Output the [x, y] coordinate of the center of the cell containing the given text.  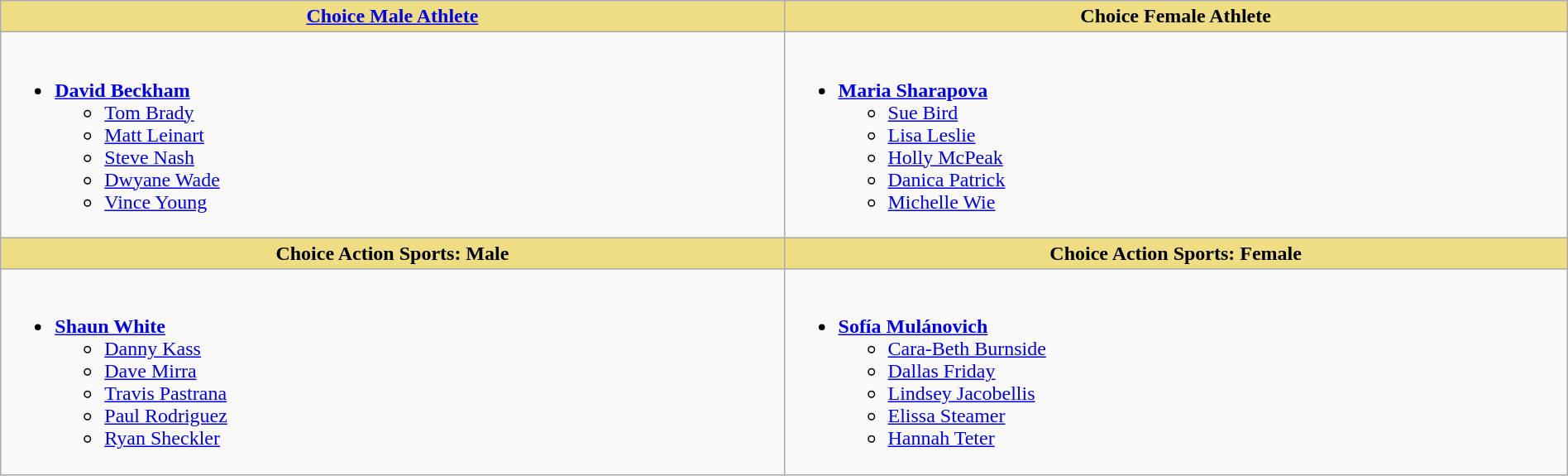
Choice Female Athlete [1176, 17]
Choice Male Athlete [392, 17]
Maria SharapovaSue BirdLisa LeslieHolly McPeakDanica PatrickMichelle Wie [1176, 135]
Choice Action Sports: Female [1176, 253]
Sofía MulánovichCara-Beth BurnsideDallas FridayLindsey JacobellisElissa SteamerHannah Teter [1176, 372]
Choice Action Sports: Male [392, 253]
David BeckhamTom BradyMatt LeinartSteve NashDwyane WadeVince Young [392, 135]
Shaun WhiteDanny KassDave MirraTravis PastranaPaul RodriguezRyan Sheckler [392, 372]
